Extract the (X, Y) coordinate from the center of the cell holding the provided text.  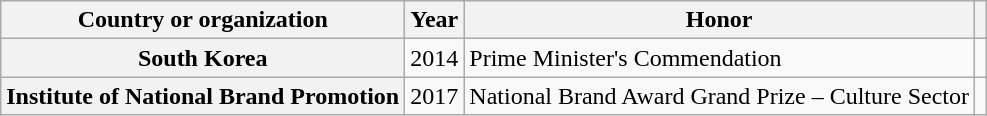
Prime Minister's Commendation (720, 58)
Institute of National Brand Promotion (203, 96)
South Korea (203, 58)
National Brand Award Grand Prize – Culture Sector (720, 96)
Country or organization (203, 20)
2014 (434, 58)
Year (434, 20)
2017 (434, 96)
Honor (720, 20)
